Identify which cell holds the provided text, then report its (X, Y) central coordinate. 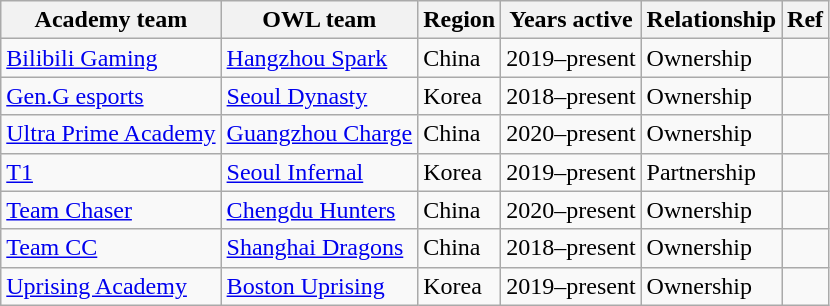
Seoul Infernal (320, 172)
Relationship (711, 20)
Team CC (111, 248)
Uprising Academy (111, 286)
Boston Uprising (320, 286)
Shanghai Dragons (320, 248)
Gen.G esports (111, 96)
Guangzhou Charge (320, 134)
Bilibili Gaming (111, 58)
Hangzhou Spark (320, 58)
Ultra Prime Academy (111, 134)
T1 (111, 172)
Ref (806, 20)
OWL team (320, 20)
Years active (571, 20)
Academy team (111, 20)
Team Chaser (111, 210)
Seoul Dynasty (320, 96)
Chengdu Hunters (320, 210)
Region (460, 20)
Partnership (711, 172)
